Find where the given text appears and provide that cell's center as (X, Y) coordinate. 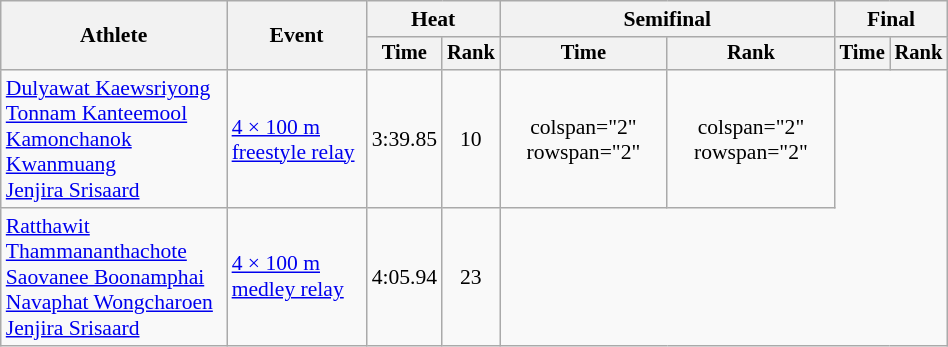
Final (892, 19)
4 × 100 m freestyle relay (297, 139)
Semifinal (668, 19)
4 × 100 m medley relay (297, 277)
10 (471, 139)
4:05.94 (404, 277)
23 (471, 277)
Event (297, 36)
Ratthawit Thammananthachote Saovanee Boonamphai Navaphat Wongcharoen Jenjira Srisaard (114, 277)
Dulyawat Kaewsriyong Tonnam Kanteemool Kamonchanok Kwanmuang Jenjira Srisaard (114, 139)
3:39.85 (404, 139)
Heat (434, 19)
Athlete (114, 36)
